Detect which cell encompasses the target text, then output its [X, Y] center coordinate. 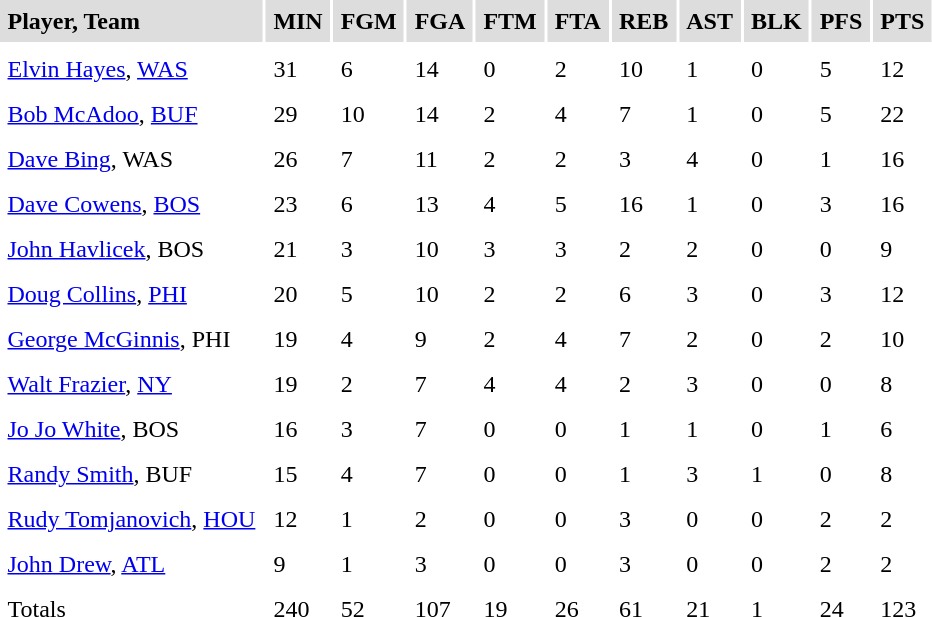
BLK [776, 21]
Dave Bing, WAS [132, 159]
15 [298, 474]
FTA [578, 21]
Bob McAdoo, BUF [132, 114]
PTS [902, 21]
29 [298, 114]
22 [902, 114]
Elvin Hayes, WAS [132, 69]
Player, Team [132, 21]
Randy Smith, BUF [132, 474]
FTM [510, 21]
26 [298, 159]
FGA [440, 21]
John Havlicek, BOS [132, 249]
Dave Cowens, BOS [132, 204]
Rudy Tomjanovich, HOU [132, 519]
Walt Frazier, NY [132, 384]
Doug Collins, PHI [132, 294]
13 [440, 204]
FGM [368, 21]
11 [440, 159]
MIN [298, 21]
21 [298, 249]
John Drew, ATL [132, 564]
23 [298, 204]
31 [298, 69]
Jo Jo White, BOS [132, 429]
George McGinnis, PHI [132, 339]
PFS [841, 21]
AST [710, 21]
REB [643, 21]
20 [298, 294]
